Return the (X, Y) coordinate for the center point of the cell that contains the specified text.  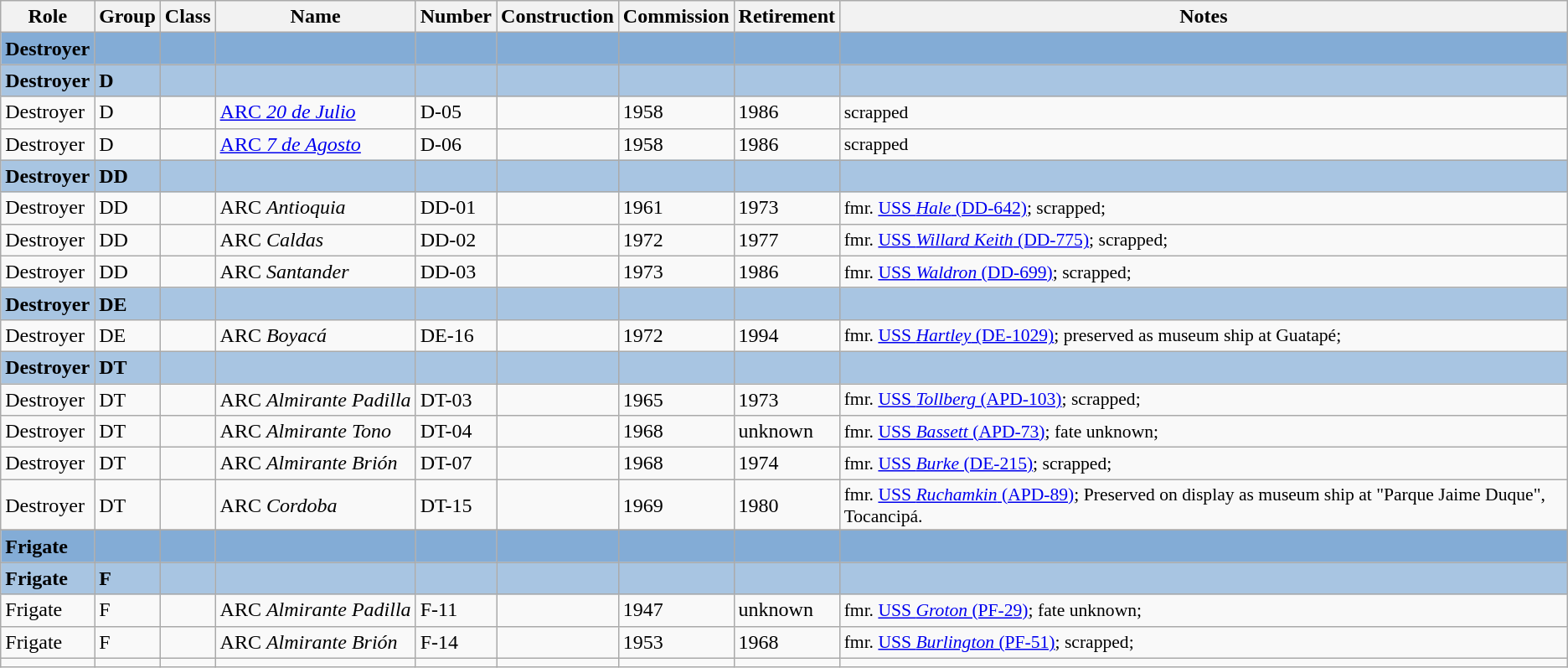
ARC Cordoba (315, 505)
fmr. USS Hartley (DE-1029); preserved as museum ship at Guatapé; (1204, 335)
ARC Almirante Tono (315, 432)
Number (456, 17)
Class (188, 17)
fmr. USS Groton (PF-29); fate unknown; (1204, 610)
DD-02 (456, 240)
fmr. USS Willard Keith (DD-775); scrapped; (1204, 240)
DE-16 (456, 335)
fmr. USS Burlington (PF-51); scrapped; (1204, 642)
fmr. USS Tollberg (APD-103); scrapped; (1204, 400)
1974 (787, 463)
fmr. USS Bassett (APD-73); fate unknown; (1204, 432)
Construction (558, 17)
ARC Caldas (315, 240)
Role (48, 17)
fmr. USS Hale (DD-642); scrapped; (1204, 208)
D-06 (456, 144)
1961 (676, 208)
1947 (676, 610)
D-05 (456, 112)
ARC Boyacá (315, 335)
fmr. USS Ruchamkin (APD-89); Preserved on display as museum ship at "Parque Jaime Duque", Tocancipá. (1204, 505)
Name (315, 17)
F-14 (456, 642)
DD-01 (456, 208)
fmr. USS Waldron (DD-699); scrapped; (1204, 272)
ARC Antioquia (315, 208)
Notes (1204, 17)
1953 (676, 642)
Group (127, 17)
Commission (676, 17)
fmr. USS Burke (DE-215); scrapped; (1204, 463)
F-11 (456, 610)
ARC 7 de Agosto (315, 144)
DD-03 (456, 272)
DT-03 (456, 400)
1994 (787, 335)
DT-04 (456, 432)
1977 (787, 240)
1965 (676, 400)
DT-07 (456, 463)
DT-15 (456, 505)
1980 (787, 505)
ARC 20 de Julio (315, 112)
ARC Santander (315, 272)
Retirement (787, 17)
1969 (676, 505)
